For the text-containing cell, return its midpoint in [x, y] coordinate format. 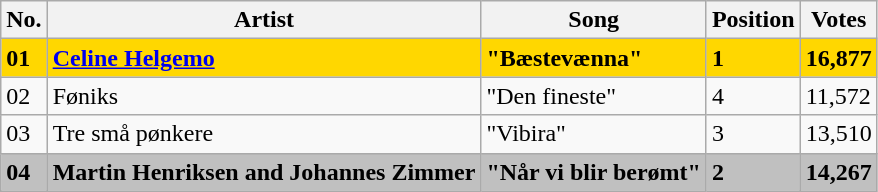
01 [24, 58]
1 [753, 58]
Martin Henriksen and Johannes Zimmer [264, 172]
04 [24, 172]
11,572 [838, 96]
"Vibira" [594, 134]
Føniks [264, 96]
No. [24, 20]
03 [24, 134]
16,877 [838, 58]
Artist [264, 20]
Song [594, 20]
2 [753, 172]
Position [753, 20]
3 [753, 134]
13,510 [838, 134]
"Den fineste" [594, 96]
"Når vi blir berømt" [594, 172]
4 [753, 96]
14,267 [838, 172]
02 [24, 96]
"Bæstevænna" [594, 58]
Celine Helgemo [264, 58]
Tre små pønkere [264, 134]
Votes [838, 20]
